Search for the cell housing the specified text and yield its (x, y) center coordinate. 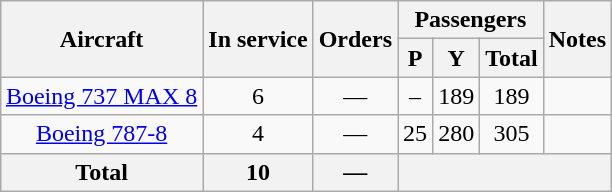
Y (456, 58)
Passengers (471, 20)
– (416, 96)
25 (416, 134)
P (416, 58)
Notes (577, 39)
Boeing 787-8 (101, 134)
Aircraft (101, 39)
10 (258, 172)
280 (456, 134)
6 (258, 96)
Boeing 737 MAX 8 (101, 96)
4 (258, 134)
Orders (355, 39)
305 (512, 134)
In service (258, 39)
